From the cell containing the given text, extract its center point as [X, Y] coordinate. 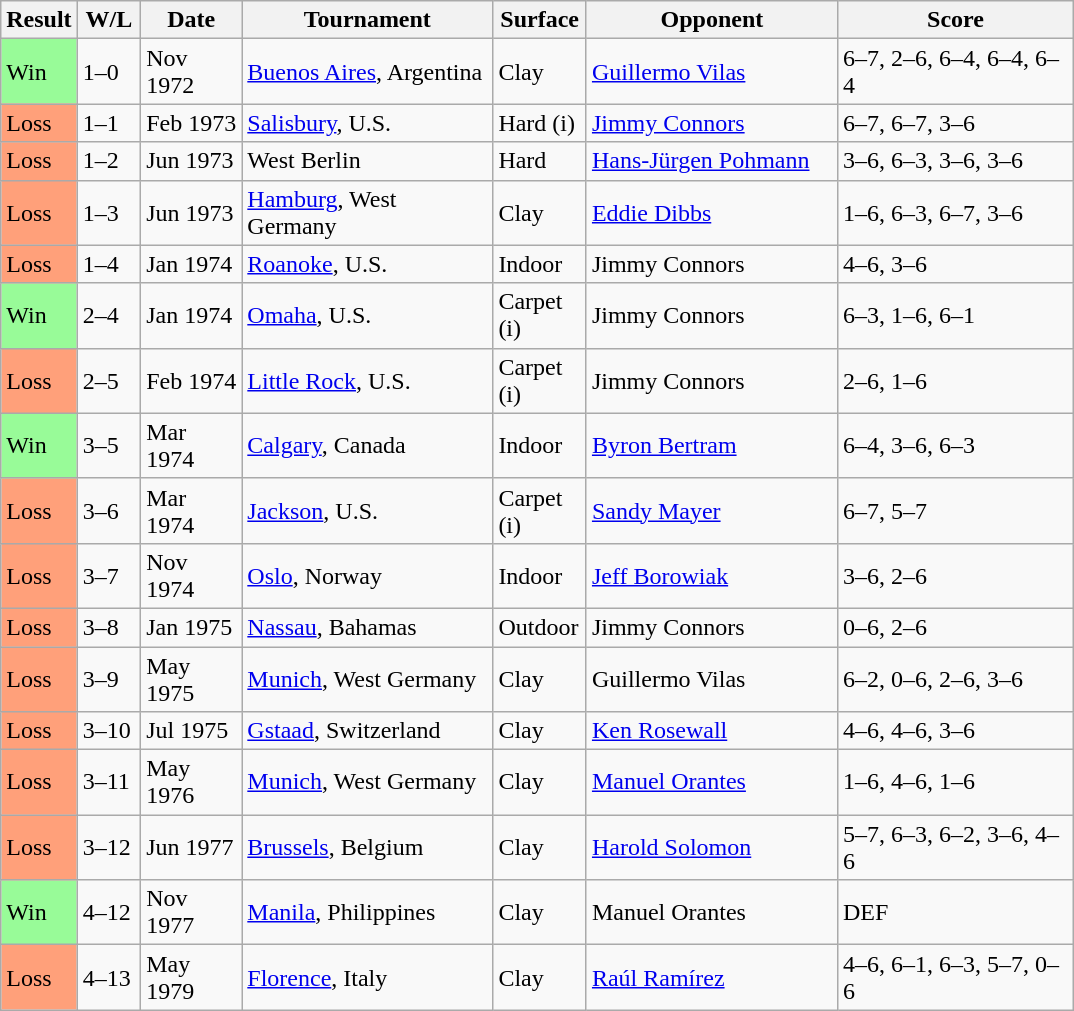
Eddie Dibbs [712, 212]
1–2 [109, 161]
Feb 1973 [192, 123]
Jul 1975 [192, 731]
2–6, 1–6 [955, 380]
Hard [540, 161]
Manila, Philippines [368, 912]
Gstaad, Switzerland [368, 731]
Nassau, Bahamas [368, 627]
1–1 [109, 123]
3–12 [109, 848]
Sandy Mayer [712, 510]
4–6, 4–6, 3–6 [955, 731]
3–10 [109, 731]
Nov 1977 [192, 912]
1–3 [109, 212]
3–6, 6–3, 3–6, 3–6 [955, 161]
6–7, 5–7 [955, 510]
Brussels, Belgium [368, 848]
3–8 [109, 627]
Little Rock, U.S. [368, 380]
Surface [540, 20]
May 1976 [192, 782]
Opponent [712, 20]
3–7 [109, 576]
Buenos Aires, Argentina [368, 72]
West Berlin [368, 161]
Jackson, U.S. [368, 510]
Harold Solomon [712, 848]
Florence, Italy [368, 978]
Oslo, Norway [368, 576]
4–6, 3–6 [955, 264]
4–6, 6–1, 6–3, 5–7, 0–6 [955, 978]
W/L [109, 20]
Feb 1974 [192, 380]
1–6, 6–3, 6–7, 3–6 [955, 212]
Byron Bertram [712, 446]
1–4 [109, 264]
Hard (i) [540, 123]
Date [192, 20]
Salisbury, U.S. [368, 123]
6–3, 1–6, 6–1 [955, 316]
2–5 [109, 380]
3–11 [109, 782]
Nov 1972 [192, 72]
May 1975 [192, 678]
Nov 1974 [192, 576]
May 1979 [192, 978]
1–6, 4–6, 1–6 [955, 782]
1–0 [109, 72]
DEF [955, 912]
Outdoor [540, 627]
Ken Rosewall [712, 731]
3–6, 2–6 [955, 576]
2–4 [109, 316]
3–5 [109, 446]
6–4, 3–6, 6–3 [955, 446]
Tournament [368, 20]
0–6, 2–6 [955, 627]
Hamburg, West Germany [368, 212]
Hans-Jürgen Pohmann [712, 161]
Score [955, 20]
6–2, 0–6, 2–6, 3–6 [955, 678]
Jun 1977 [192, 848]
Raúl Ramírez [712, 978]
Omaha, U.S. [368, 316]
Calgary, Canada [368, 446]
3–6 [109, 510]
4–12 [109, 912]
6–7, 2–6, 6–4, 6–4, 6–4 [955, 72]
6–7, 6–7, 3–6 [955, 123]
5–7, 6–3, 6–2, 3–6, 4–6 [955, 848]
Jan 1975 [192, 627]
Result [39, 20]
4–13 [109, 978]
3–9 [109, 678]
Roanoke, U.S. [368, 264]
Jeff Borowiak [712, 576]
